Output the [x, y] coordinate of the center of the cell containing the given text.  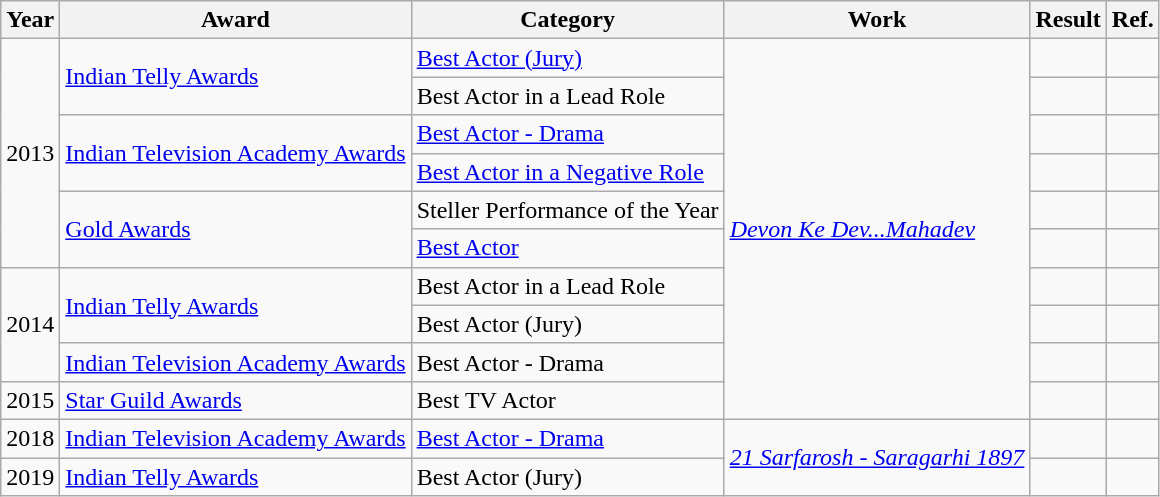
Ref. [1132, 20]
Devon Ke Dev...Mahadev [877, 230]
Year [30, 20]
Category [568, 20]
Award [236, 20]
Work [877, 20]
Star Guild Awards [236, 400]
2019 [30, 477]
Gold Awards [236, 229]
Steller Performance of the Year [568, 210]
Best Actor in a Negative Role [568, 172]
Best Actor [568, 248]
2014 [30, 324]
Best TV Actor [568, 400]
2018 [30, 438]
2015 [30, 400]
Result [1068, 20]
21 Sarfarosh - Saragarhi 1897 [877, 457]
2013 [30, 153]
